Determine the [X, Y] coordinate at the center of the cell enclosing the given text.  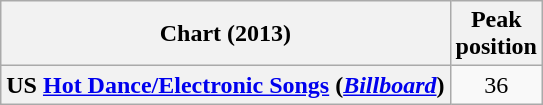
Chart (2013) [226, 34]
US Hot Dance/Electronic Songs (Billboard) [226, 85]
36 [496, 85]
Peakposition [496, 34]
